Identify which cell holds the provided text, then report its [X, Y] central coordinate. 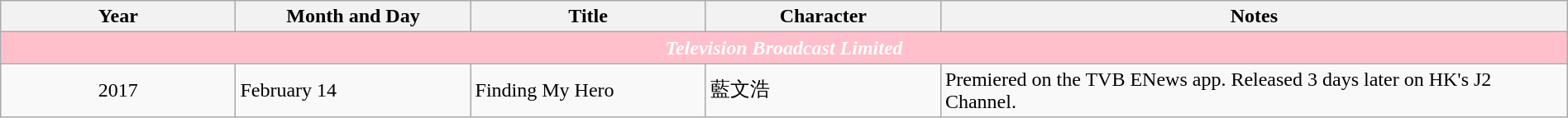
2017 [118, 91]
Premiered on the TVB ENews app. Released 3 days later on HK's J2 Channel. [1254, 91]
February 14 [353, 91]
Finding My Hero [588, 91]
Month and Day [353, 17]
Television Broadcast Limited [784, 48]
藍文浩 [823, 91]
Character [823, 17]
Year [118, 17]
Title [588, 17]
Notes [1254, 17]
